Identify which cell holds the provided text, then report its (x, y) central coordinate. 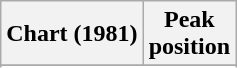
Chart (1981) (72, 34)
Peakposition (189, 34)
